Identify which cell holds the provided text, then report its [X, Y] central coordinate. 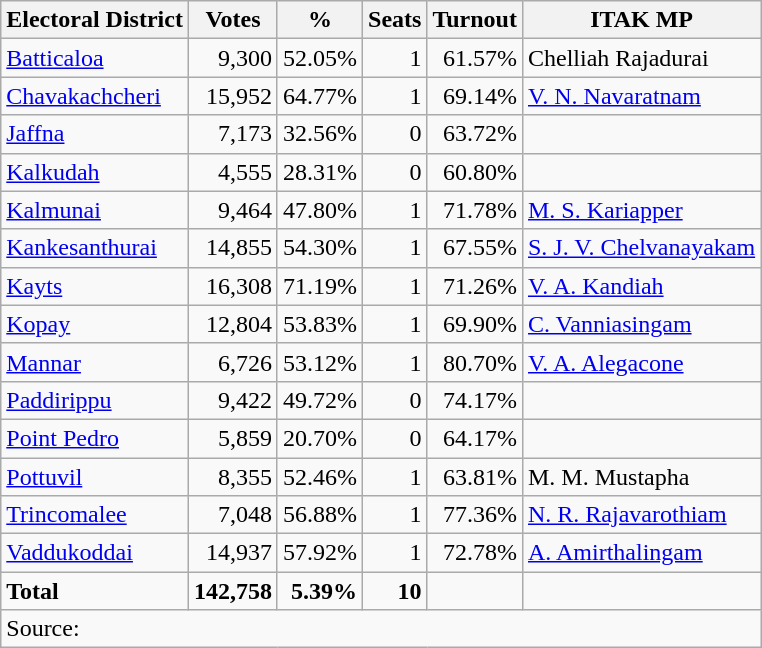
V. N. Navaratnam [641, 96]
4,555 [232, 172]
ITAK MP [641, 20]
M. M. Mustapha [641, 477]
64.77% [320, 96]
Turnout [475, 20]
M. S. Kariapper [641, 210]
Votes [232, 20]
16,308 [232, 286]
N. R. Rajavarothiam [641, 515]
57.92% [320, 553]
9,464 [232, 210]
% [320, 20]
Chelliah Rajadurai [641, 58]
Kalmunai [95, 210]
Paddirippu [95, 400]
5.39% [320, 591]
20.70% [320, 438]
64.17% [475, 438]
Kayts [95, 286]
8,355 [232, 477]
142,758 [232, 591]
10 [395, 591]
12,804 [232, 324]
32.56% [320, 134]
74.17% [475, 400]
80.70% [475, 362]
Vaddukoddai [95, 553]
56.88% [320, 515]
5,859 [232, 438]
7,173 [232, 134]
15,952 [232, 96]
Kopay [95, 324]
Trincomalee [95, 515]
53.12% [320, 362]
Jaffna [95, 134]
69.90% [475, 324]
A. Amirthalingam [641, 553]
63.81% [475, 477]
52.05% [320, 58]
Kalkudah [95, 172]
Pottuvil [95, 477]
49.72% [320, 400]
Kankesanthurai [95, 248]
9,422 [232, 400]
67.55% [475, 248]
Seats [395, 20]
71.78% [475, 210]
Point Pedro [95, 438]
14,937 [232, 553]
71.19% [320, 286]
V. A. Alegacone [641, 362]
28.31% [320, 172]
S. J. V. Chelvanayakam [641, 248]
Electoral District [95, 20]
7,048 [232, 515]
C. Vanniasingam [641, 324]
Chavakachcheri [95, 96]
Batticaloa [95, 58]
60.80% [475, 172]
63.72% [475, 134]
77.36% [475, 515]
71.26% [475, 286]
69.14% [475, 96]
14,855 [232, 248]
54.30% [320, 248]
Mannar [95, 362]
V. A. Kandiah [641, 286]
Total [95, 591]
47.80% [320, 210]
61.57% [475, 58]
Source: [381, 629]
52.46% [320, 477]
6,726 [232, 362]
9,300 [232, 58]
53.83% [320, 324]
72.78% [475, 553]
